Pinpoint the cell where the given text exists, returning its [x, y] midpoint coordinate. 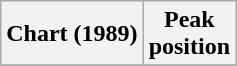
Peakposition [189, 34]
Chart (1989) [72, 34]
